Search for the cell housing the specified text and yield its (x, y) center coordinate. 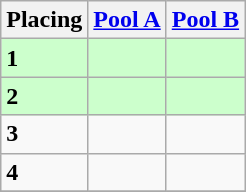
Pool B (205, 20)
Placing (44, 20)
3 (44, 134)
2 (44, 96)
1 (44, 58)
4 (44, 172)
Pool A (127, 20)
